Return the [X, Y] coordinate for the center point of the cell that contains the specified text.  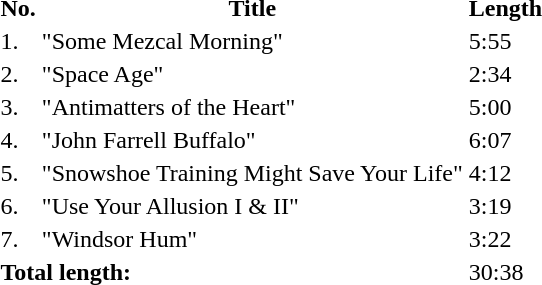
"Use Your Allusion I & II" [252, 206]
"Some Mezcal Morning" [252, 41]
"John Farrell Buffalo" [252, 140]
"Antimatters of the Heart" [252, 107]
"Windsor Hum" [252, 239]
"Snowshoe Training Might Save Your Life" [252, 173]
"Space Age" [252, 74]
